Determine the [X, Y] coordinate at the center of the cell enclosing the given text.  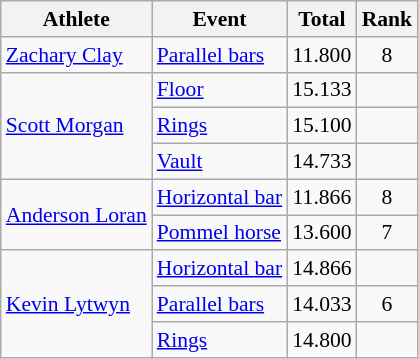
Pommel horse [220, 233]
Rank [388, 19]
15.133 [322, 90]
Total [322, 19]
Vault [220, 162]
13.600 [322, 233]
11.866 [322, 197]
Scott Morgan [76, 126]
Athlete [76, 19]
Kevin Lytwyn [76, 304]
14.733 [322, 162]
14.800 [322, 340]
14.866 [322, 269]
11.800 [322, 55]
Event [220, 19]
15.100 [322, 126]
Anderson Loran [76, 214]
7 [388, 233]
Zachary Clay [76, 55]
6 [388, 304]
Floor [220, 90]
14.033 [322, 304]
